Scan for the cell matching the given text and deliver its (X, Y) coordinate at center. 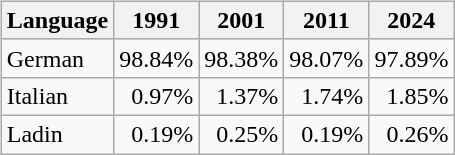
1.74% (326, 96)
Ladin (57, 134)
1.85% (412, 96)
2024 (412, 20)
98.07% (326, 58)
1.37% (242, 96)
2001 (242, 20)
0.25% (242, 134)
97.89% (412, 58)
0.97% (156, 96)
German (57, 58)
1991 (156, 20)
Language (57, 20)
Italian (57, 96)
0.26% (412, 134)
2011 (326, 20)
98.84% (156, 58)
98.38% (242, 58)
